Detect which cell encompasses the target text, then output its [X, Y] center coordinate. 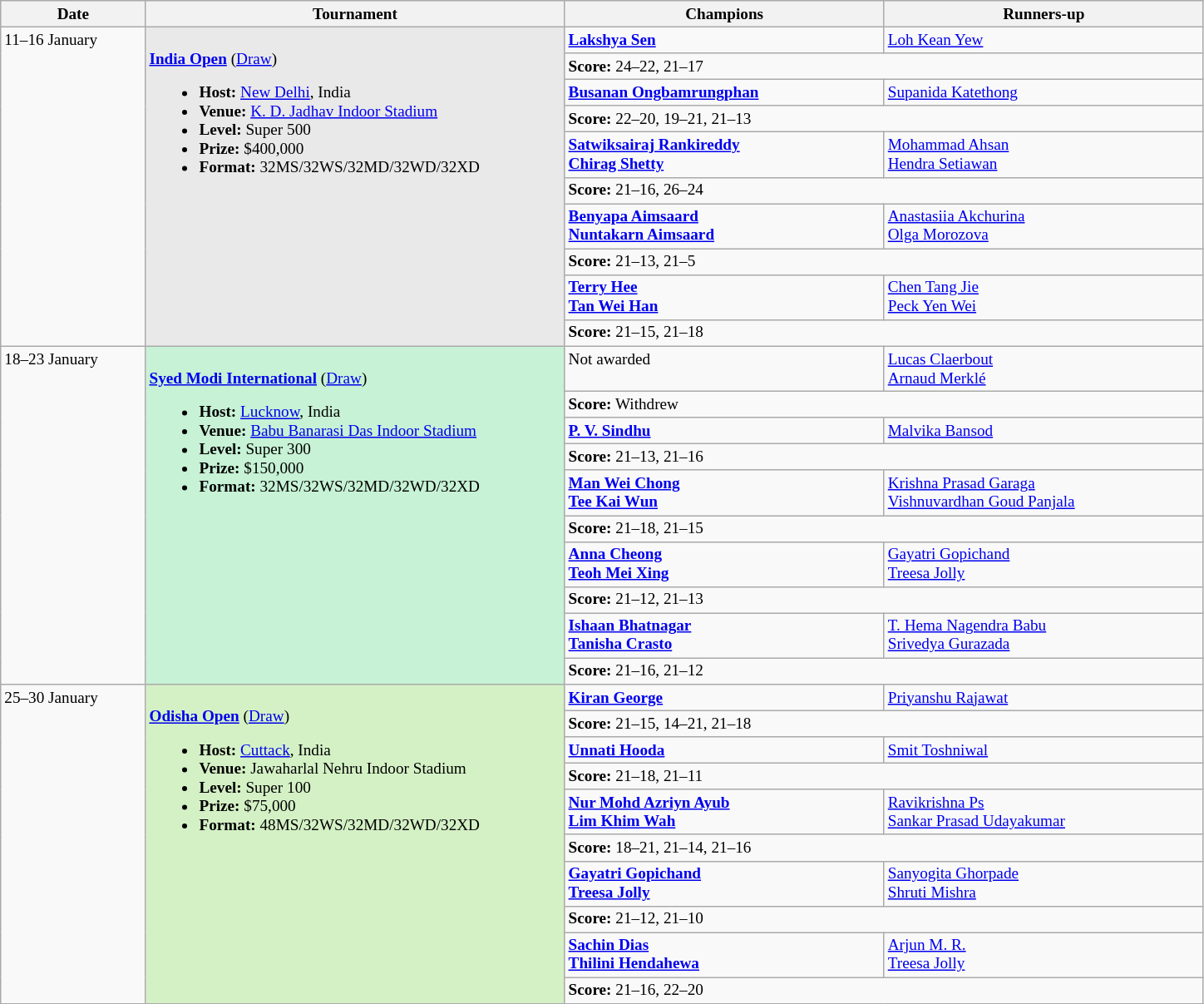
Loh Kean Yew [1044, 40]
Busanan Ongbamrungphan [724, 92]
Krishna Prasad Garaga Vishnuvardhan Goud Panjala [1044, 492]
Score: 21–15, 14–21, 21–18 [884, 724]
Lakshya Sen [724, 40]
Chen Tang Jie Peck Yen Wei [1044, 297]
India Open (Draw)Host: New Delhi, IndiaVenue: K. D. Jadhav Indoor StadiumLevel: Super 500Prize: $400,000Format: 32MS/32WS/32MD/32WD/32XD [355, 186]
Score: Withdrew [884, 404]
T. Hema Nagendra Babu Srivedya Gurazada [1044, 636]
Score: 21–15, 21–18 [884, 333]
Score: 21–12, 21–10 [884, 919]
11–16 January [73, 186]
Kiran George [724, 697]
P. V. Sindhu [724, 431]
25–30 January [73, 843]
Runners-up [1044, 14]
Anastasiia Akchurina Olga Morozova [1044, 226]
Champions [724, 14]
Unnati Hooda [724, 750]
Score: 21–18, 21–11 [884, 776]
Score: 21–12, 21–13 [884, 600]
Not awarded [724, 368]
Score: 21–16, 26–24 [884, 190]
Ravikrishna Ps Sankar Prasad Udayakumar [1044, 812]
Man Wei Chong Tee Kai Wun [724, 492]
Score: 21–18, 21–15 [884, 528]
Date [73, 14]
Score: 21–13, 21–5 [884, 262]
Score: 18–21, 21–14, 21–16 [884, 848]
Ishaan Bhatnagar Tanisha Crasto [724, 636]
Sanyogita Ghorpade Shruti Mishra [1044, 883]
Score: 24–22, 21–17 [884, 67]
Smit Toshniwal [1044, 750]
Nur Mohd Azriyn Ayub Lim Khim Wah [724, 812]
Mohammad Ahsan Hendra Setiawan [1044, 155]
Lucas Claerbout Arnaud Merklé [1044, 368]
Odisha Open (Draw)Host: Cuttack, IndiaVenue: Jawaharlal Nehru Indoor StadiumLevel: Super 100Prize: $75,000Format: 48MS/32WS/32MD/32WD/32XD [355, 843]
Score: 21–13, 21–16 [884, 457]
Tournament [355, 14]
Priyanshu Rajawat [1044, 697]
Score: 21–16, 22–20 [884, 991]
Benyapa Aimsaard Nuntakarn Aimsaard [724, 226]
Score: 21–16, 21–12 [884, 671]
Sachin Dias Thilini Hendahewa [724, 955]
Satwiksairaj Rankireddy Chirag Shetty [724, 155]
Score: 22–20, 19–21, 21–13 [884, 119]
18–23 January [73, 515]
Terry Hee Tan Wei Han [724, 297]
Arjun M. R. Treesa Jolly [1044, 955]
Anna Cheong Teoh Mei Xing [724, 564]
Supanida Katethong [1044, 92]
Malvika Bansod [1044, 431]
